Output the [x, y] coordinate of the center of the cell containing the given text.  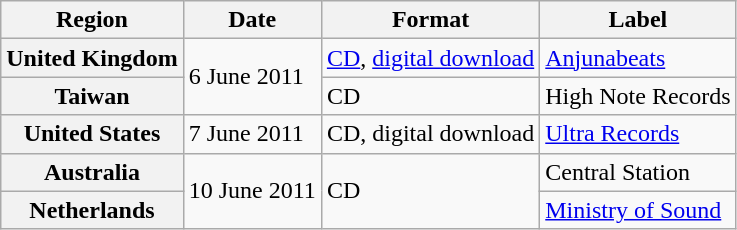
Ministry of Sound [638, 210]
Australia [92, 172]
Anjunabeats [638, 58]
Ultra Records [638, 134]
High Note Records [638, 96]
7 June 2011 [252, 134]
Netherlands [92, 210]
United States [92, 134]
Central Station [638, 172]
Region [92, 20]
Date [252, 20]
10 June 2011 [252, 191]
6 June 2011 [252, 77]
Label [638, 20]
Taiwan [92, 96]
United Kingdom [92, 58]
Format [430, 20]
